Output the (X, Y) coordinate of the center of the cell containing the given text.  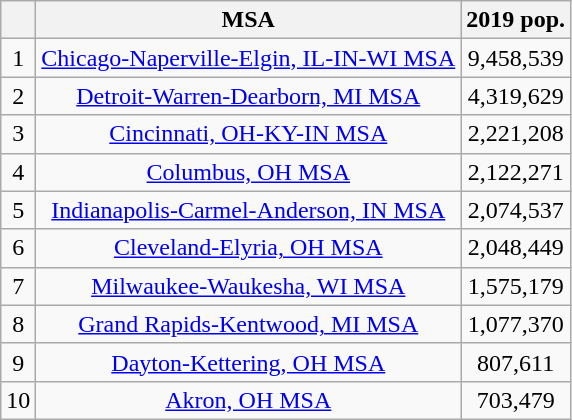
2,122,271 (516, 172)
2,048,449 (516, 248)
Akron, OH MSA (248, 400)
8 (18, 324)
2,074,537 (516, 210)
Grand Rapids-Kentwood, MI MSA (248, 324)
1 (18, 58)
2,221,208 (516, 134)
Columbus, OH MSA (248, 172)
807,611 (516, 362)
3 (18, 134)
2 (18, 96)
7 (18, 286)
9,458,539 (516, 58)
Dayton-Kettering, OH MSA (248, 362)
4,319,629 (516, 96)
MSA (248, 20)
6 (18, 248)
Cincinnati, OH-KY-IN MSA (248, 134)
Milwaukee-Waukesha, WI MSA (248, 286)
Cleveland-Elyria, OH MSA (248, 248)
9 (18, 362)
703,479 (516, 400)
Chicago-Naperville-Elgin, IL-IN-WI MSA (248, 58)
1,575,179 (516, 286)
10 (18, 400)
Detroit-Warren-Dearborn, MI MSA (248, 96)
1,077,370 (516, 324)
4 (18, 172)
5 (18, 210)
2019 pop. (516, 20)
Indianapolis-Carmel-Anderson, IN MSA (248, 210)
